Return the (X, Y) coordinate for the center point of the cell that contains the specified text.  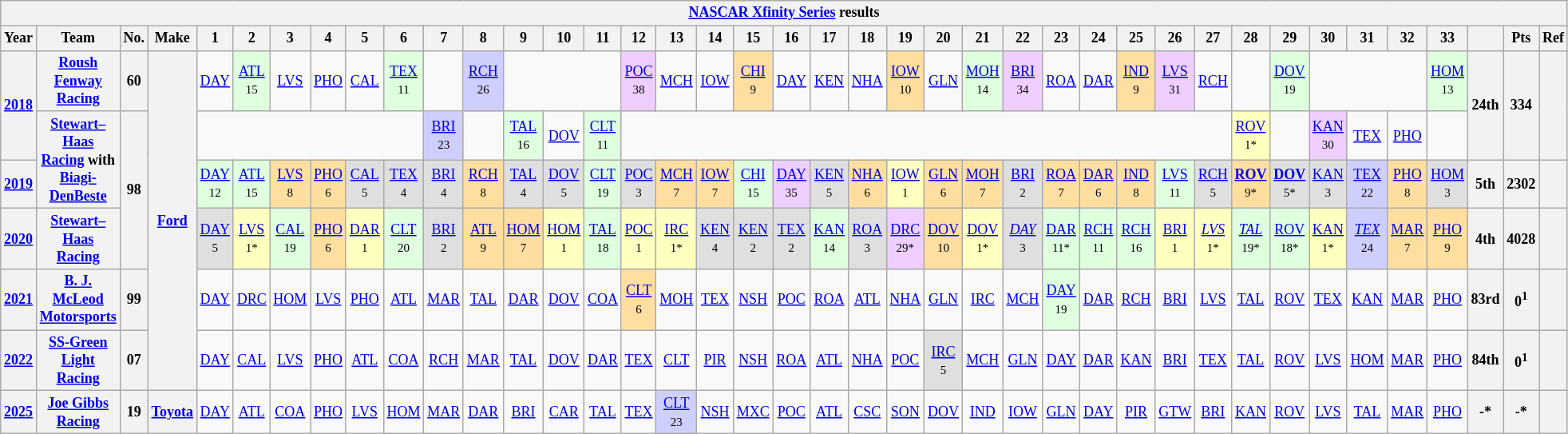
17 (830, 38)
CLT6 (639, 300)
POC1 (639, 238)
DAR1 (364, 238)
RCH8 (483, 184)
PHO9 (1448, 238)
MCH7 (677, 184)
POC38 (639, 81)
32 (1408, 38)
HOM13 (1448, 81)
33 (1448, 38)
14 (715, 38)
LVS11 (1175, 184)
SS-Green Light Racing (78, 360)
16 (792, 38)
IOW10 (905, 81)
HOM1 (564, 238)
2025 (19, 412)
28 (1250, 38)
2020 (19, 238)
Ford (172, 221)
PHO8 (1408, 184)
Roush Fenway Racing (78, 81)
IRC1* (677, 238)
13 (677, 38)
2018 (19, 106)
25 (1136, 38)
8 (483, 38)
GTW (1175, 412)
6 (404, 38)
CLT23 (677, 412)
23 (1062, 38)
MOH7 (982, 184)
IRC (982, 300)
3 (291, 38)
CHI15 (753, 184)
LVS31 (1175, 81)
22 (1023, 38)
DAY35 (792, 184)
IND9 (1136, 81)
Stewart–Haas Racing (78, 238)
2019 (19, 184)
5th (1485, 184)
CHI9 (753, 81)
TAL4 (524, 184)
CLT20 (404, 238)
DOV5* (1290, 184)
IRC5 (944, 360)
29 (1290, 38)
NHA6 (867, 184)
DAY12 (215, 184)
CAL19 (291, 238)
HOM7 (524, 238)
2302 (1522, 184)
TEX2 (792, 238)
RCH16 (1136, 238)
2 (251, 38)
ROV1* (1250, 136)
20 (944, 38)
TAL19* (1250, 238)
98 (134, 190)
KAN1* (1328, 238)
ROA3 (867, 238)
9 (524, 38)
15 (753, 38)
18 (867, 38)
MAR7 (1408, 238)
ATL9 (483, 238)
30 (1328, 38)
11 (604, 38)
KAN14 (830, 238)
DRC29* (905, 238)
27 (1213, 38)
10 (564, 38)
No. (134, 38)
24 (1099, 38)
84th (1485, 360)
CAL5 (364, 184)
CLT11 (604, 136)
4028 (1522, 238)
RCH5 (1213, 184)
BRI4 (444, 184)
KAN30 (1328, 136)
TEX4 (404, 184)
ROV18* (1290, 238)
DAR11* (1062, 238)
CAR (564, 412)
Year (19, 38)
IOW7 (715, 184)
MXC (753, 412)
DOV19 (1290, 81)
Pts (1522, 38)
21 (982, 38)
B. J. McLeod Motorsports (78, 300)
4 (329, 38)
TAL18 (604, 238)
2021 (19, 300)
1 (215, 38)
DOV10 (944, 238)
Ref (1554, 38)
DAY5 (215, 238)
MOH (677, 300)
BRI34 (1023, 81)
Stewart–Haas Racing with Biagi-DenBeste (78, 160)
24th (1485, 106)
07 (134, 360)
TEX11 (404, 81)
26 (1175, 38)
KAN3 (1328, 184)
Joe Gibbs Racing (78, 412)
GLN6 (944, 184)
DAY19 (1062, 300)
POC3 (639, 184)
BRI23 (444, 136)
7 (444, 38)
83rd (1485, 300)
ROV9* (1250, 184)
DOV1* (982, 238)
CSC (867, 412)
Toyota (172, 412)
5 (364, 38)
4th (1485, 238)
12 (639, 38)
IND (982, 412)
DOV5 (564, 184)
TEX24 (1367, 238)
60 (134, 81)
LVS8 (291, 184)
Make (172, 38)
DRC (251, 300)
BRI1 (1175, 238)
334 (1522, 106)
KEN5 (830, 184)
ROA7 (1062, 184)
IND8 (1136, 184)
DAY3 (1023, 238)
2022 (19, 360)
IOW1 (905, 184)
TAL16 (524, 136)
TEX22 (1367, 184)
CLT (677, 360)
NASCAR Xfinity Series results (784, 13)
31 (1367, 38)
SON (905, 412)
Team (78, 38)
RCH26 (483, 81)
DAR6 (1099, 184)
RCH11 (1099, 238)
KEN4 (715, 238)
KEN (830, 81)
MOH14 (982, 81)
CLT19 (604, 184)
99 (134, 300)
HOM3 (1448, 184)
KEN2 (753, 238)
